Provide the [x, y] coordinate of the cell's center where the given text is located.  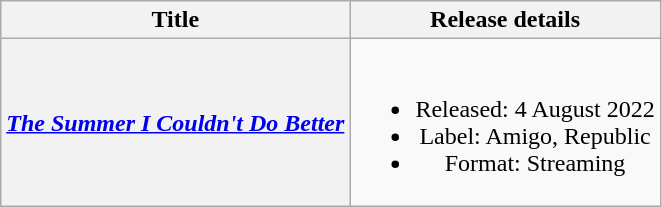
Title [176, 20]
The Summer I Couldn't Do Better [176, 122]
Released: 4 August 2022Label: Amigo, RepublicFormat: Streaming [505, 122]
Release details [505, 20]
